Locate the cell with the specified text and output its [X, Y] center coordinate. 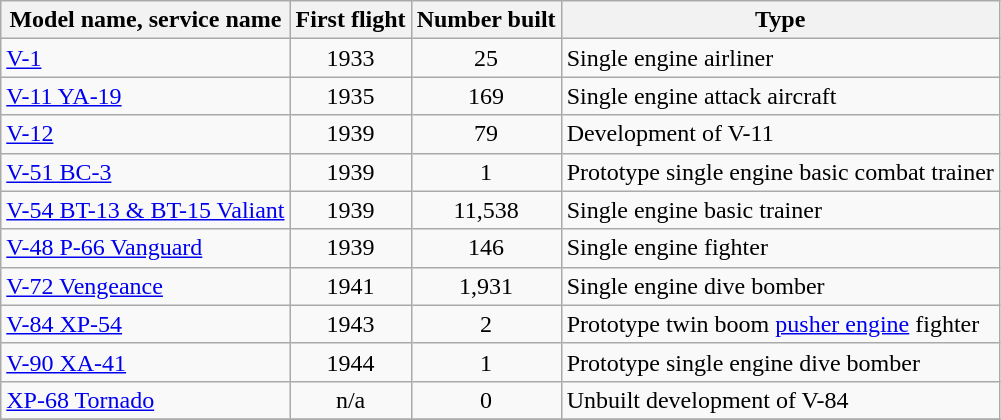
0 [486, 400]
Unbuilt development of V-84 [780, 400]
Prototype twin boom pusher engine fighter [780, 324]
Single engine dive bomber [780, 286]
n/a [350, 400]
First flight [350, 20]
79 [486, 134]
V-84 XP-54 [146, 324]
Number built [486, 20]
25 [486, 58]
V-48 P-66 Vanguard [146, 248]
V-54 BT-13 & BT-15 Valiant [146, 210]
Model name, service name [146, 20]
Single engine airliner [780, 58]
1941 [350, 286]
2 [486, 324]
Development of V-11 [780, 134]
Single engine attack aircraft [780, 96]
V-12 [146, 134]
V-72 Vengeance [146, 286]
Single engine basic trainer [780, 210]
1944 [350, 362]
Single engine fighter [780, 248]
11,538 [486, 210]
Type [780, 20]
146 [486, 248]
1943 [350, 324]
Prototype single engine basic combat trainer [780, 172]
1933 [350, 58]
V-1 [146, 58]
169 [486, 96]
V-11 YA-19 [146, 96]
XP-68 Tornado [146, 400]
1935 [350, 96]
1,931 [486, 286]
Prototype single engine dive bomber [780, 362]
V-51 BC-3 [146, 172]
V-90 XA-41 [146, 362]
